From the cell containing the given text, extract its center point as [x, y] coordinate. 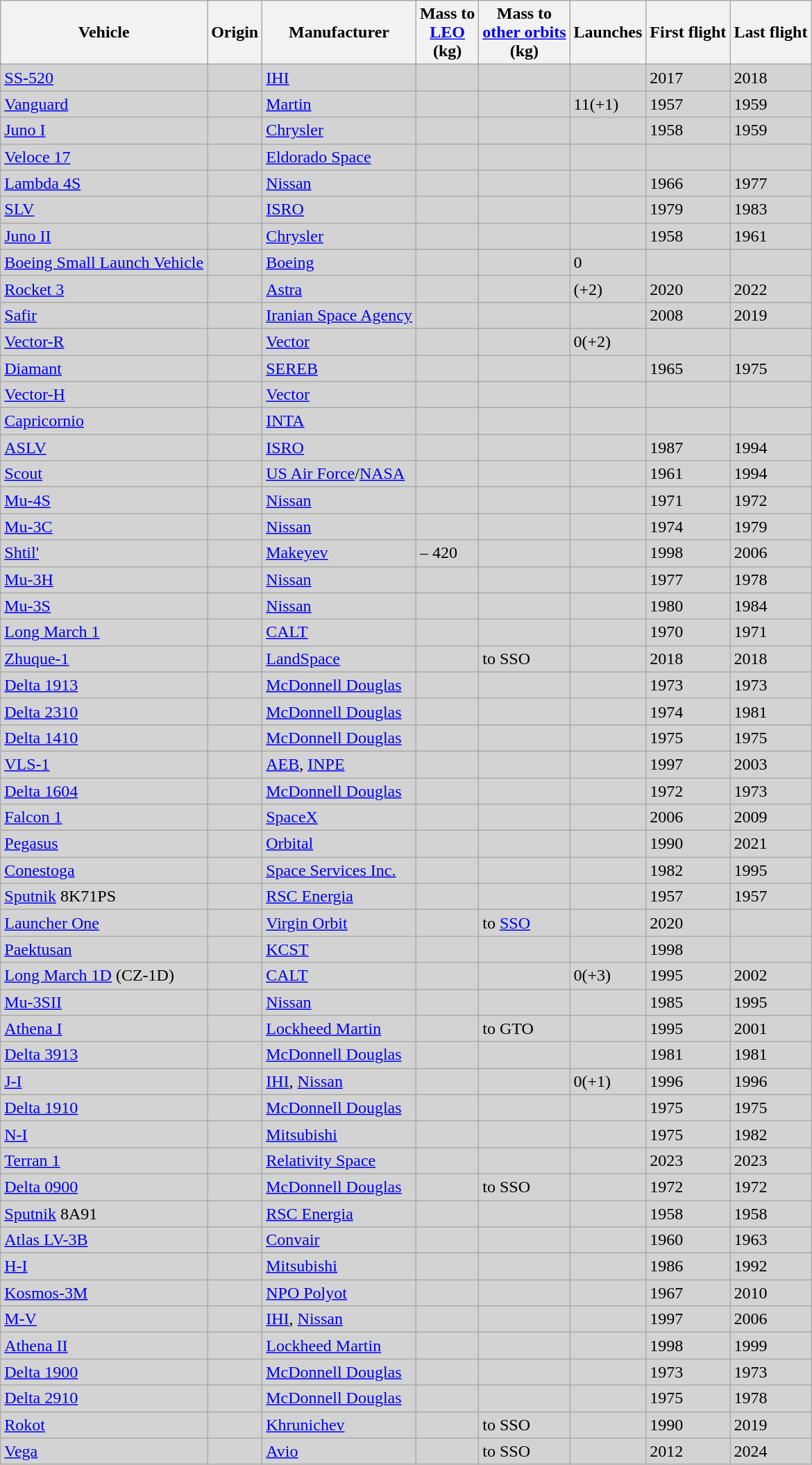
Mu-3H [104, 579]
Vector-R [104, 341]
2008 [688, 315]
Relativity Space [339, 1160]
VLS-1 [104, 764]
Delta 2310 [104, 711]
Launches [608, 33]
2003 [770, 764]
1963 [770, 1240]
(+2) [608, 289]
Delta 1900 [104, 1372]
Conestoga [104, 870]
Astra [339, 289]
Delta 1410 [104, 738]
SLV [104, 210]
1960 [688, 1240]
Vega [104, 1451]
Vanguard [104, 104]
Mass toother orbits(kg) [525, 33]
0(+1) [608, 1081]
First flight [688, 33]
Juno I [104, 130]
INTA [339, 421]
1987 [688, 448]
Makeyev [339, 553]
Khrunichev [339, 1425]
Convair [339, 1240]
1984 [770, 606]
Safir [104, 315]
Pegasus [104, 844]
Falcon 1 [104, 818]
Sputnik 8K71PS [104, 897]
2012 [688, 1451]
1967 [688, 1293]
Delta 2910 [104, 1398]
– 420 [447, 553]
Mass toLEO(kg) [447, 33]
2022 [770, 289]
0 [608, 262]
SEREB [339, 369]
Iranian Space Agency [339, 315]
Zhuque-1 [104, 659]
Vehicle [104, 33]
Boeing Small Launch Vehicle [104, 262]
Rocket 3 [104, 289]
Space Services Inc. [339, 870]
1965 [688, 369]
1986 [688, 1267]
Mu-4S [104, 500]
Boeing [339, 262]
Virgin Orbit [339, 923]
Mu-3SII [104, 1002]
1992 [770, 1267]
Athena I [104, 1028]
2024 [770, 1451]
Mu-3C [104, 527]
2021 [770, 844]
Launcher One [104, 923]
Delta 1604 [104, 790]
SpaceX [339, 818]
Mu-3S [104, 606]
Paektusan [104, 949]
Atlas LV-3B [104, 1240]
US Air Force/NASA [339, 474]
Scout [104, 474]
Avio [339, 1451]
Delta 0900 [104, 1187]
Rokot [104, 1425]
to GTO [525, 1028]
Juno II [104, 236]
J-I [104, 1081]
Long March 1 [104, 632]
2001 [770, 1028]
Veloce 17 [104, 157]
AEB, INPE [339, 764]
NPO Polyot [339, 1293]
1983 [770, 210]
Delta 1913 [104, 685]
0(+2) [608, 341]
1970 [688, 632]
Orbital [339, 844]
Lambda 4S [104, 183]
N-I [104, 1134]
Eldorado Space [339, 157]
1980 [688, 606]
Sputnik 8A91 [104, 1214]
Shtil' [104, 553]
Diamant [104, 369]
Last flight [770, 33]
Delta 3913 [104, 1055]
2002 [770, 976]
1966 [688, 183]
2017 [688, 78]
2010 [770, 1293]
Manufacturer [339, 33]
Delta 1910 [104, 1108]
2009 [770, 818]
11(+1) [608, 104]
1999 [770, 1346]
Origin [235, 33]
0(+3) [608, 976]
SS-520 [104, 78]
KCST [339, 949]
ASLV [104, 448]
Vector-H [104, 395]
1985 [688, 1002]
M-V [104, 1319]
Martin [339, 104]
LandSpace [339, 659]
Terran 1 [104, 1160]
Long March 1D (CZ-1D) [104, 976]
Capricornio [104, 421]
Kosmos-3M [104, 1293]
IHI [339, 78]
H-I [104, 1267]
Athena II [104, 1346]
